Provide the [X, Y] coordinate of the cell's center where the given text is located.  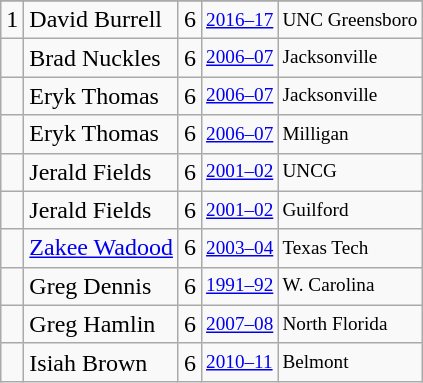
Zakee Wadood [102, 248]
2007–08 [240, 324]
2010–11 [240, 362]
1 [12, 20]
Texas Tech [350, 248]
Belmont [350, 362]
2016–17 [240, 20]
UNC Greensboro [350, 20]
Isiah Brown [102, 362]
Milligan [350, 134]
UNCG [350, 172]
Guilford [350, 210]
Brad Nuckles [102, 58]
1991–92 [240, 286]
Greg Dennis [102, 286]
2003–04 [240, 248]
David Burrell [102, 20]
Greg Hamlin [102, 324]
W. Carolina [350, 286]
North Florida [350, 324]
